Output the [X, Y] coordinate of the center of the cell containing the given text.  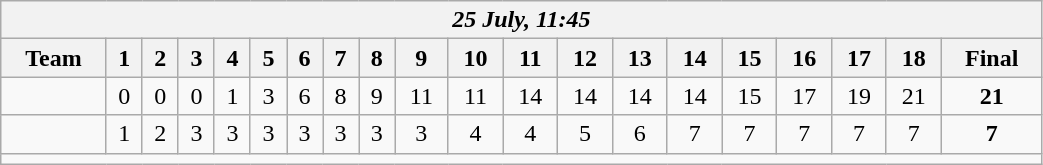
16 [804, 58]
Final [992, 58]
10 [476, 58]
13 [640, 58]
19 [860, 96]
25 July, 11:45 [522, 20]
Team [54, 58]
12 [586, 58]
18 [914, 58]
